Pinpoint the cell where the given text exists, returning its (x, y) midpoint coordinate. 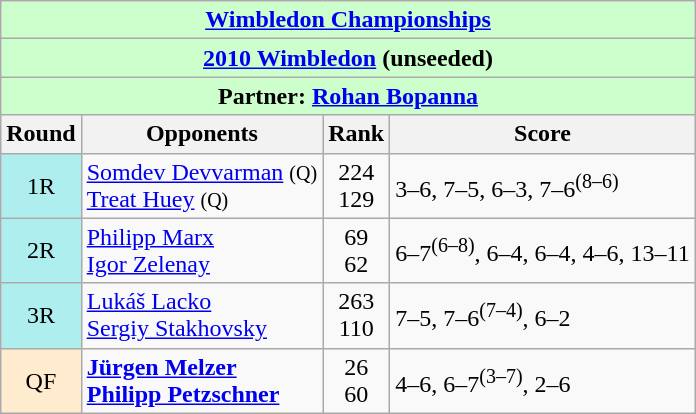
224 129 (356, 186)
Score (542, 134)
6–7(6–8), 6–4, 6–4, 4–6, 13–11 (542, 250)
Partner: Rohan Bopanna (348, 96)
7–5, 7–6(7–4), 6–2 (542, 316)
3R (41, 316)
Wimbledon Championships (348, 20)
3–6, 7–5, 6–3, 7–6(8–6) (542, 186)
Jürgen Melzer Philipp Petzschner (202, 380)
4–6, 6–7(3–7), 2–6 (542, 380)
Rank (356, 134)
69 62 (356, 250)
Opponents (202, 134)
Round (41, 134)
26 60 (356, 380)
263 110 (356, 316)
Lukáš Lacko Sergiy Stakhovsky (202, 316)
2010 Wimbledon (unseeded) (348, 58)
QF (41, 380)
Philipp Marx Igor Zelenay (202, 250)
1R (41, 186)
2R (41, 250)
Somdev Devvarman (Q) Treat Huey (Q) (202, 186)
